Provide the (x, y) coordinate of the cell's center where the given text is located.  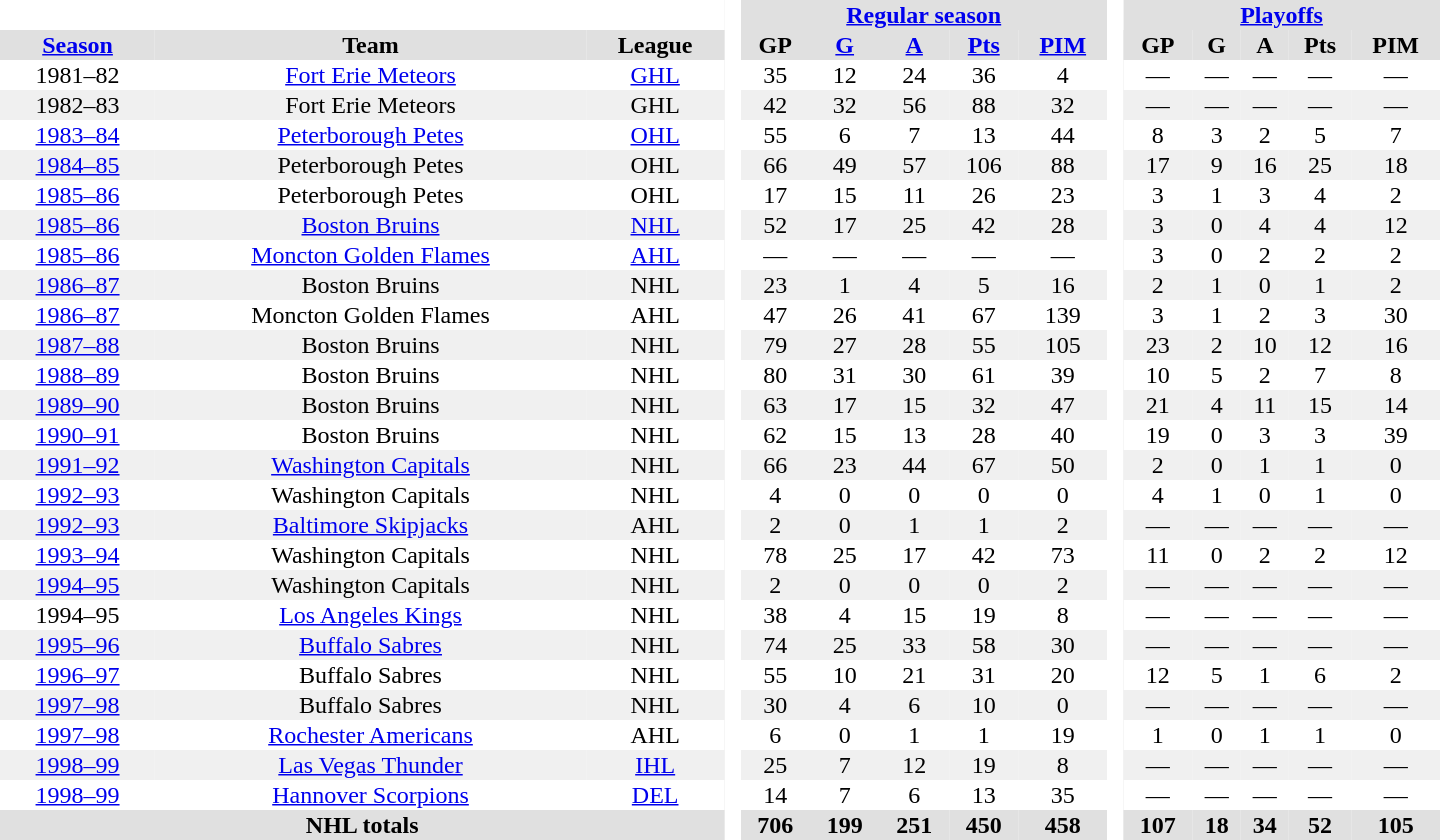
40 (1062, 435)
1990–91 (78, 435)
80 (775, 375)
27 (845, 345)
38 (775, 615)
IHL (655, 765)
61 (984, 375)
9 (1217, 165)
33 (914, 645)
Las Vegas Thunder (370, 765)
107 (1158, 825)
74 (775, 645)
Playoffs (1282, 15)
34 (1265, 825)
League (655, 45)
1981–82 (78, 75)
78 (775, 555)
63 (775, 405)
199 (845, 825)
DEL (655, 795)
56 (914, 105)
50 (1062, 465)
1982–83 (78, 105)
1984–85 (78, 165)
62 (775, 435)
251 (914, 825)
Season (78, 45)
1996–97 (78, 675)
49 (845, 165)
Rochester Americans (370, 735)
1987–88 (78, 345)
20 (1062, 675)
Baltimore Skipjacks (370, 525)
458 (1062, 825)
450 (984, 825)
106 (984, 165)
57 (914, 165)
1993–94 (78, 555)
139 (1062, 315)
1991–92 (78, 465)
41 (914, 315)
Los Angeles Kings (370, 615)
Team (370, 45)
706 (775, 825)
79 (775, 345)
1995–96 (78, 645)
NHL totals (362, 825)
73 (1062, 555)
1983–84 (78, 135)
1988–89 (78, 375)
Regular season (924, 15)
Hannover Scorpions (370, 795)
1989–90 (78, 405)
58 (984, 645)
36 (984, 75)
24 (914, 75)
